Locate the cell with the specified text and output its (x, y) center coordinate. 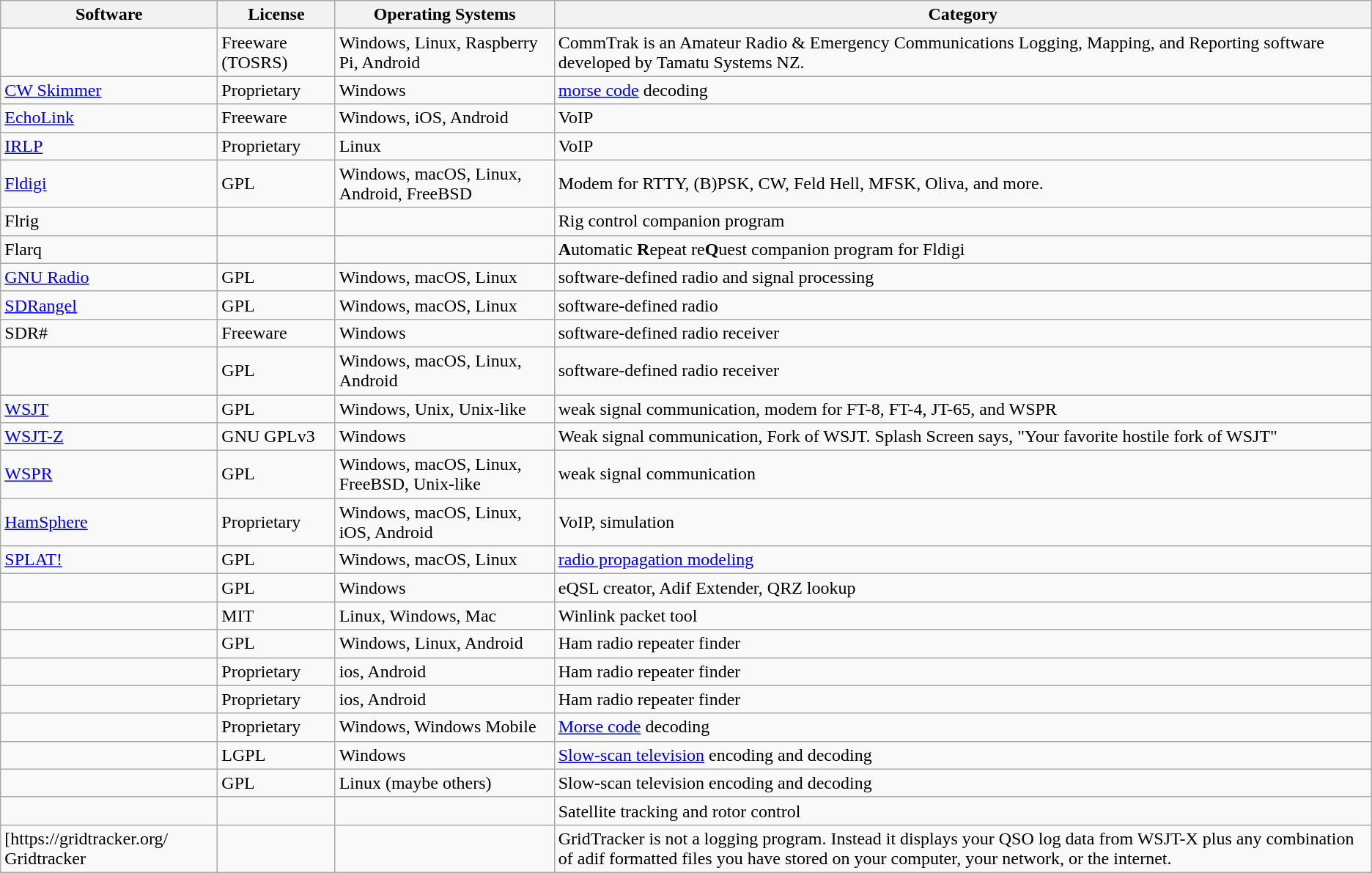
software-defined radio and signal processing (963, 277)
Fldigi (109, 183)
weak signal communication, modem for FT-8, FT-4, JT-65, and WSPR (963, 408)
GNU GPLv3 (276, 437)
Rig control companion program (963, 221)
Windows, Windows Mobile (444, 727)
Weak signal communication, Fork of WSJT. Splash Screen says, "Your favorite hostile fork of WSJT" (963, 437)
IRLP (109, 146)
weak signal communication (963, 475)
[https://gridtracker.org/ Gridtracker (109, 849)
Flarq (109, 249)
Operating Systems (444, 15)
SDRangel (109, 305)
WSPR (109, 475)
Windows, macOS, Linux, Android, FreeBSD (444, 183)
morse code decoding (963, 90)
VoIP, simulation (963, 522)
Windows, macOS, Linux, FreeBSD, Unix-like (444, 475)
Automatic Repeat reQuest companion program for Fldigi (963, 249)
Windows, macOS, Linux, Android (444, 371)
Satellite tracking and rotor control (963, 811)
CW Skimmer (109, 90)
Flrig (109, 221)
eQSL creator, Adif Extender, QRZ lookup (963, 588)
software-defined radio (963, 305)
Windows, Linux, Raspberry Pi, Android (444, 53)
radio propagation modeling (963, 560)
EchoLink (109, 118)
Windows, Unix, Unix-like (444, 408)
Software (109, 15)
MIT (276, 616)
SPLAT! (109, 560)
WSJT (109, 408)
Linux, Windows, Mac (444, 616)
CommTrak is an Amateur Radio & Emergency Communications Logging, Mapping, and Reporting software developed by Tamatu Systems NZ. (963, 53)
Freeware (TOSRS) (276, 53)
WSJT-Z (109, 437)
License (276, 15)
HamSphere (109, 522)
Winlink packet tool (963, 616)
Windows, macOS, Linux, iOS, Android (444, 522)
Modem for RTTY, (B)PSK, CW, Feld Hell, MFSK, Oliva, and more. (963, 183)
SDR# (109, 333)
Windows, iOS, Android (444, 118)
LGPL (276, 755)
Windows, Linux, Android (444, 644)
Category (963, 15)
Linux (444, 146)
Linux (maybe others) (444, 783)
Morse code decoding (963, 727)
GNU Radio (109, 277)
